Detect which cell encompasses the target text, then output its (X, Y) center coordinate. 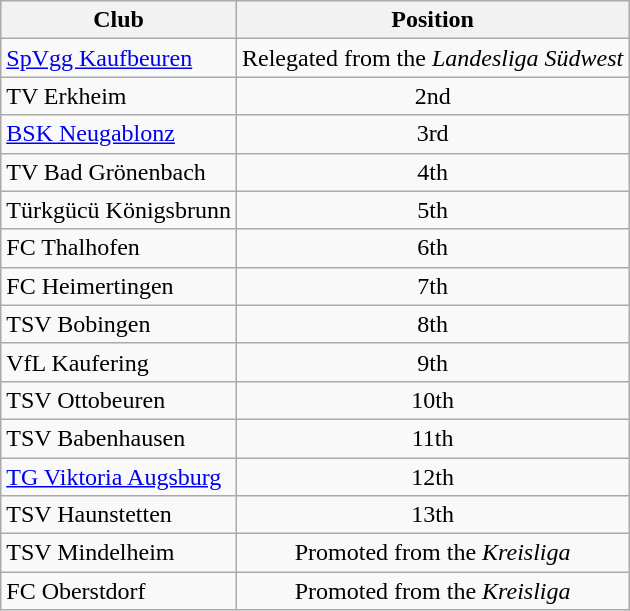
TSV Ottobeuren (119, 400)
TSV Mindelheim (119, 553)
TV Erkheim (119, 96)
BSK Neugablonz (119, 134)
Position (432, 20)
7th (432, 286)
5th (432, 210)
3rd (432, 134)
2nd (432, 96)
TSV Bobingen (119, 324)
FC Oberstdorf (119, 591)
4th (432, 172)
13th (432, 515)
FC Heimertingen (119, 286)
FC Thalhofen (119, 248)
8th (432, 324)
11th (432, 438)
6th (432, 248)
12th (432, 477)
9th (432, 362)
Türkgücü Königsbrunn (119, 210)
TG Viktoria Augsburg (119, 477)
10th (432, 400)
TV Bad Grönenbach (119, 172)
TSV Babenhausen (119, 438)
Relegated from the Landesliga Südwest (432, 58)
Club (119, 20)
SpVgg Kaufbeuren (119, 58)
VfL Kaufering (119, 362)
TSV Haunstetten (119, 515)
